From the cell containing the given text, extract its center point as [X, Y] coordinate. 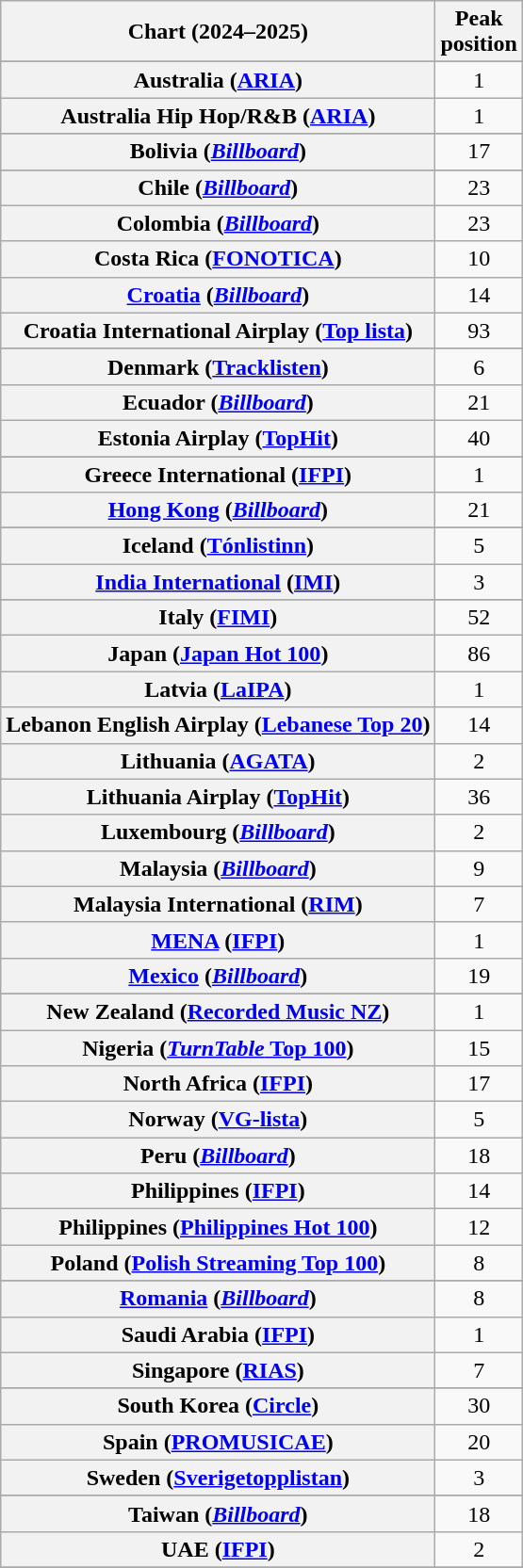
North Africa (IFPI) [219, 1084]
9 [479, 868]
Singapore (RIAS) [219, 1370]
Lebanon English Airplay (Lebanese Top 20) [219, 725]
Hong Kong (Billboard) [219, 510]
36 [479, 797]
40 [479, 438]
Lithuania (AGATA) [219, 761]
Norway (VG-lista) [219, 1120]
52 [479, 618]
India International (IMI) [219, 582]
Australia Hip Hop/R&B (ARIA) [219, 116]
19 [479, 976]
Croatia International Airplay (Top lista) [219, 331]
12 [479, 1227]
Australia (ARIA) [219, 80]
Saudi Arabia (IFPI) [219, 1334]
Nigeria (TurnTable Top 100) [219, 1048]
10 [479, 259]
Romania (Billboard) [219, 1299]
Estonia Airplay (TopHit) [219, 438]
Mexico (Billboard) [219, 976]
Spain (PROMUSICAE) [219, 1442]
Sweden (Sverigetopplistan) [219, 1478]
86 [479, 654]
Peakposition [479, 32]
Denmark (Tracklisten) [219, 366]
Taiwan (Billboard) [219, 1513]
Greece International (IFPI) [219, 474]
Japan (Japan Hot 100) [219, 654]
Chart (2024–2025) [219, 32]
15 [479, 1048]
Malaysia International (RIM) [219, 904]
Colombia (Billboard) [219, 223]
Malaysia (Billboard) [219, 868]
Chile (Billboard) [219, 187]
93 [479, 331]
Bolivia (Billboard) [219, 152]
MENA (IFPI) [219, 940]
Croatia (Billboard) [219, 295]
New Zealand (Recorded Music NZ) [219, 1011]
Lithuania Airplay (TopHit) [219, 797]
30 [479, 1406]
UAE (IFPI) [219, 1549]
Philippines (Philippines Hot 100) [219, 1227]
Costa Rica (FONOTICA) [219, 259]
Latvia (LaIPA) [219, 689]
Ecuador (Billboard) [219, 402]
Poland (Polish Streaming Top 100) [219, 1263]
Peru (Billboard) [219, 1156]
Philippines (IFPI) [219, 1191]
6 [479, 366]
Luxembourg (Billboard) [219, 832]
Italy (FIMI) [219, 618]
Iceland (Tónlistinn) [219, 546]
20 [479, 1442]
South Korea (Circle) [219, 1406]
